Pinpoint the cell where the given text exists, returning its [x, y] midpoint coordinate. 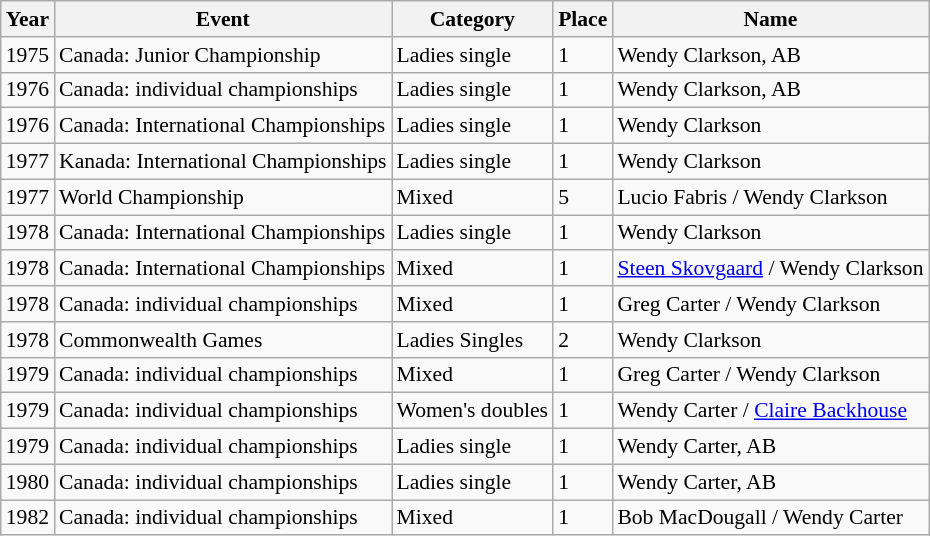
1980 [28, 482]
Commonwealth Games [222, 340]
1975 [28, 55]
Place [582, 19]
5 [582, 197]
Wendy Carter / Claire Backhouse [770, 411]
Canada: Junior Championship [222, 55]
1982 [28, 518]
Steen Skovgaard / Wendy Clarkson [770, 269]
Year [28, 19]
Event [222, 19]
Lucio Fabris / Wendy Clarkson [770, 197]
Ladies Singles [473, 340]
World Championship [222, 197]
Category [473, 19]
Kanada: International Championships [222, 162]
Name [770, 19]
Women's doubles [473, 411]
2 [582, 340]
Bob MacDougall / Wendy Carter [770, 518]
